Pinpoint the cell where the given text exists, returning its [x, y] midpoint coordinate. 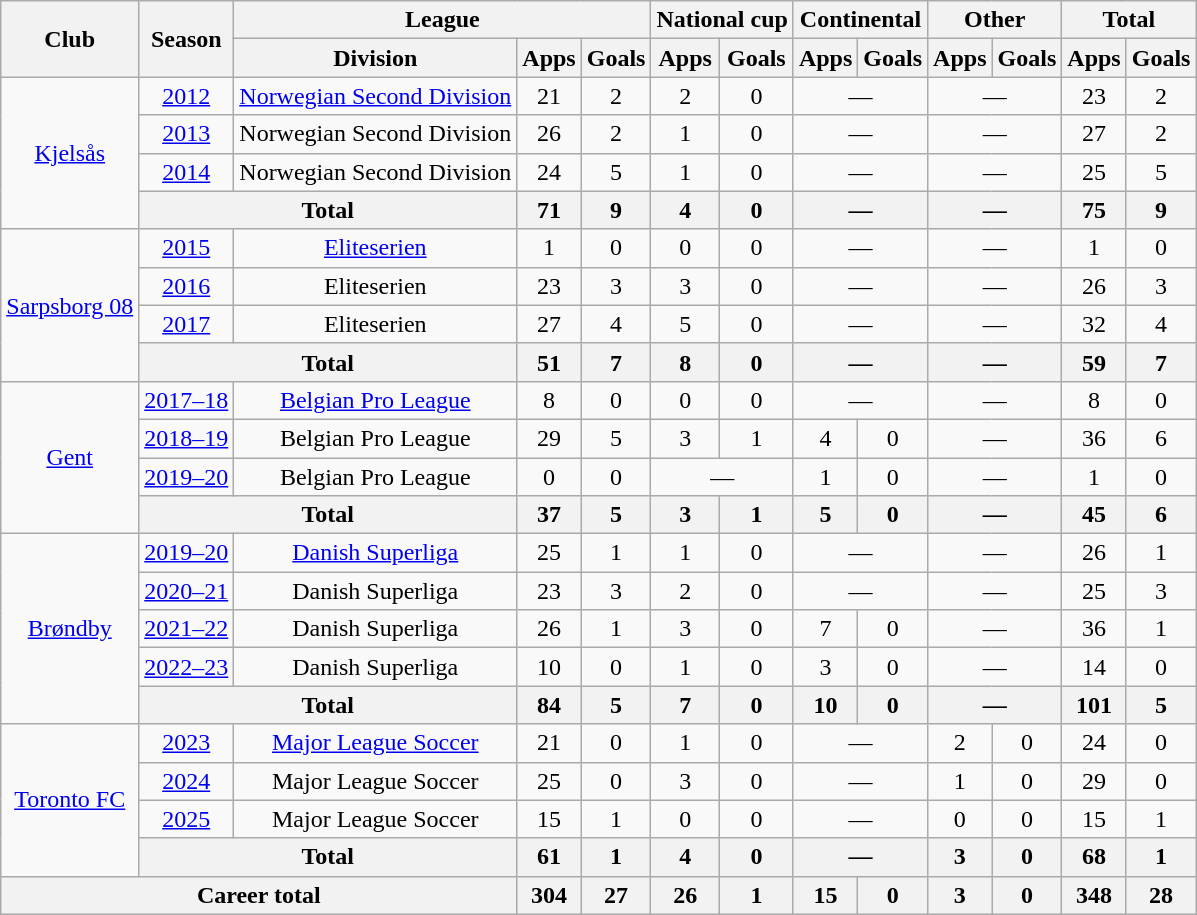
Gent [70, 457]
75 [1094, 210]
Continental [860, 20]
59 [1094, 362]
Season [186, 39]
2015 [186, 248]
45 [1094, 515]
Career total [259, 895]
348 [1094, 895]
51 [549, 362]
2024 [186, 781]
61 [549, 857]
Kjelsås [70, 153]
2020–21 [186, 591]
68 [1094, 857]
2022–23 [186, 667]
32 [1094, 324]
28 [1161, 895]
2012 [186, 96]
Other [995, 20]
14 [1094, 667]
2017 [186, 324]
Division [376, 58]
304 [549, 895]
37 [549, 515]
Brøndby [70, 629]
2018–19 [186, 438]
2014 [186, 172]
84 [549, 705]
101 [1094, 705]
National cup [722, 20]
2025 [186, 819]
2023 [186, 743]
Club [70, 39]
2017–18 [186, 400]
Sarpsborg 08 [70, 305]
2016 [186, 286]
2013 [186, 134]
Toronto FC [70, 800]
71 [549, 210]
2021–22 [186, 629]
League [442, 20]
